Find where the given text appears and provide that cell's center as [X, Y] coordinate. 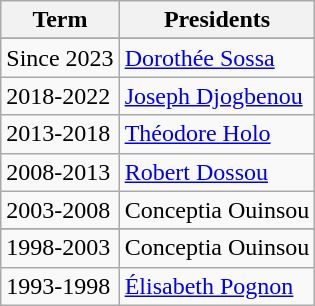
2008-2013 [60, 172]
Élisabeth Pognon [217, 286]
1993-1998 [60, 286]
Théodore Holo [217, 134]
1998-2003 [60, 248]
Since 2023 [60, 58]
2018-2022 [60, 96]
Presidents [217, 20]
Joseph Djogbenou [217, 96]
Term [60, 20]
2003-2008 [60, 210]
Robert Dossou [217, 172]
Dorothée Sossa [217, 58]
2013-2018 [60, 134]
